Identify which cell holds the provided text, then report its [x, y] central coordinate. 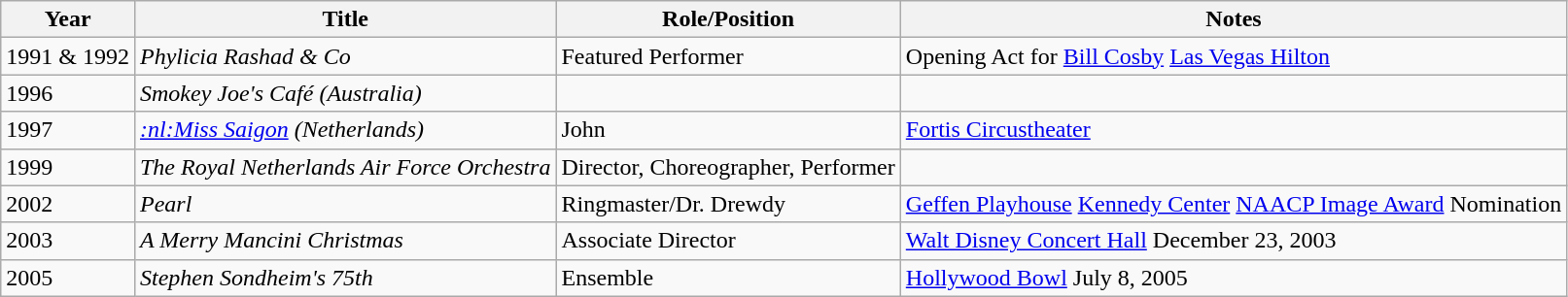
Role/Position [728, 19]
2003 [68, 241]
Ringmaster/Dr. Drewdy [728, 204]
Associate Director [728, 241]
2002 [68, 204]
John [728, 130]
Hollywood Bowl July 8, 2005 [1233, 278]
Fortis Circustheater [1233, 130]
1999 [68, 167]
The Royal Netherlands Air Force Orchestra [344, 167]
Year [68, 19]
Phylicia Rashad & Co [344, 56]
Stephen Sondheim's 75th [344, 278]
2005 [68, 278]
Opening Act for Bill Cosby Las Vegas Hilton [1233, 56]
Ensemble [728, 278]
Geffen Playhouse Kennedy Center NAACP Image Award Nomination [1233, 204]
Director, Choreographer, Performer [728, 167]
Walt Disney Concert Hall December 23, 2003 [1233, 241]
A Merry Mancini Christmas [344, 241]
Notes [1233, 19]
Title [344, 19]
1997 [68, 130]
Pearl [344, 204]
1991 & 1992 [68, 56]
Featured Performer [728, 56]
:nl:Miss Saigon (Netherlands) [344, 130]
Smokey Joe's Café (Australia) [344, 93]
1996 [68, 93]
